From the cell containing the given text, extract its center point as [X, Y] coordinate. 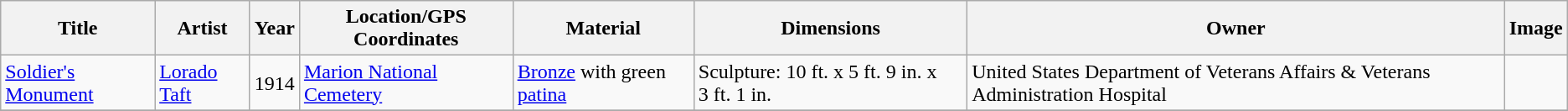
Marion National Cemetery [405, 82]
Sculpture: 10 ft. x 5 ft. 9 in. x 3 ft. 1 in. [830, 82]
Dimensions [830, 29]
United States Department of Veterans Affairs & Veterans Administration Hospital [1236, 82]
Owner [1236, 29]
Soldier's Monument [78, 82]
Lorado Taft [203, 82]
Year [275, 29]
Material [603, 29]
1914 [275, 82]
Title [78, 29]
Artist [203, 29]
Bronze with green patina [603, 82]
Location/GPS Coordinates [405, 29]
Image [1536, 29]
